From the cell containing the given text, extract its center point as (X, Y) coordinate. 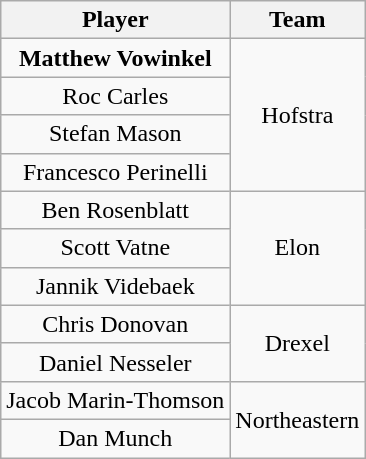
Player (116, 20)
Roc Carles (116, 96)
Matthew Vowinkel (116, 58)
Jannik Videbaek (116, 286)
Ben Rosenblatt (116, 210)
Daniel Nesseler (116, 362)
Jacob Marin-Thomson (116, 400)
Hofstra (298, 115)
Scott Vatne (116, 248)
Elon (298, 248)
Dan Munch (116, 438)
Stefan Mason (116, 134)
Chris Donovan (116, 324)
Francesco Perinelli (116, 172)
Drexel (298, 343)
Northeastern (298, 419)
Team (298, 20)
